Detect which cell encompasses the target text, then output its (X, Y) center coordinate. 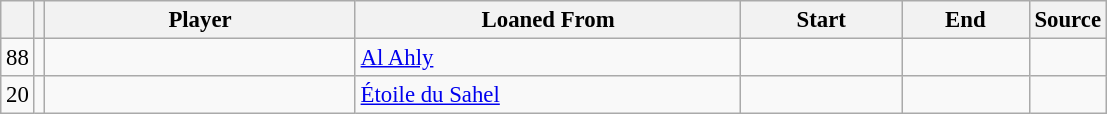
Al Ahly (548, 58)
Loaned From (548, 20)
Source (1068, 20)
End (966, 20)
20 (18, 95)
Start (822, 20)
Étoile du Sahel (548, 95)
Player (200, 20)
88 (18, 58)
